Detect which cell encompasses the target text, then output its (X, Y) center coordinate. 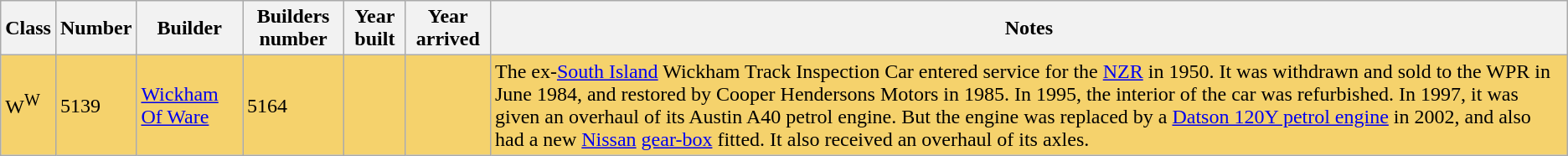
5164 (293, 106)
Year built (375, 29)
Year arrived (447, 29)
5139 (95, 106)
Wickham Of Ware (189, 106)
Class (28, 29)
WW (28, 106)
Builder (189, 29)
Notes (1029, 29)
Number (95, 29)
Builders number (293, 29)
